Identify which cell holds the provided text, then report its (X, Y) central coordinate. 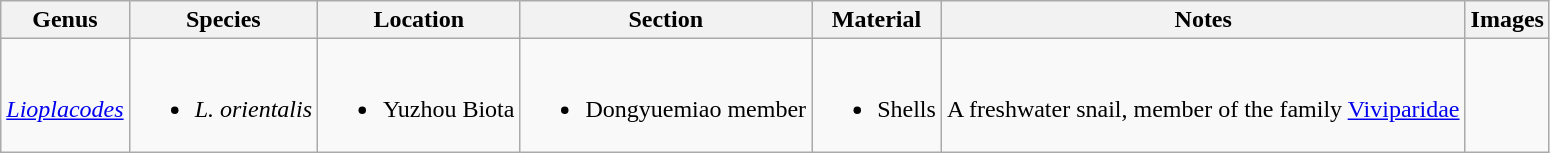
Shells (877, 96)
Location (419, 20)
Images (1507, 20)
Material (877, 20)
A freshwater snail, member of the family Viviparidae (1203, 96)
L. orientalis (223, 96)
Yuzhou Biota (419, 96)
Genus (65, 20)
Species (223, 20)
Lioplacodes (65, 96)
Section (666, 20)
Notes (1203, 20)
Dongyuemiao member (666, 96)
